Find where the given text appears and provide that cell's center as (X, Y) coordinate. 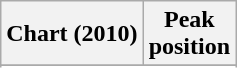
Chart (2010) (72, 34)
Peakposition (189, 34)
